Search for the cell housing the specified text and yield its (x, y) center coordinate. 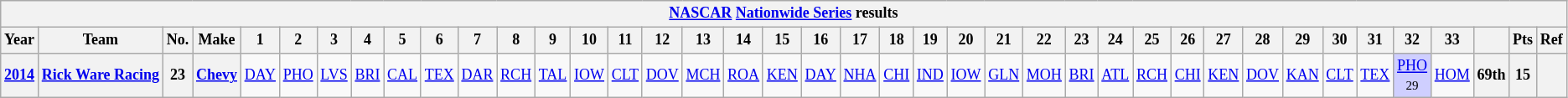
HOM (1452, 75)
DAR (478, 75)
11 (625, 40)
13 (703, 40)
16 (820, 40)
Make (217, 40)
22 (1044, 40)
8 (516, 40)
26 (1188, 40)
20 (965, 40)
CAL (402, 75)
33 (1452, 40)
32 (1413, 40)
14 (744, 40)
12 (662, 40)
PHO (298, 75)
21 (1004, 40)
10 (590, 40)
Rick Ware Racing (101, 75)
Pts (1524, 40)
TAL (552, 75)
18 (897, 40)
17 (860, 40)
KAN (1302, 75)
31 (1375, 40)
69th (1492, 75)
24 (1115, 40)
ROA (744, 75)
2014 (20, 75)
MOH (1044, 75)
Year (20, 40)
25 (1152, 40)
GLN (1004, 75)
NHA (860, 75)
6 (439, 40)
LVS (334, 75)
Team (101, 40)
MCH (703, 75)
IND (930, 75)
Ref (1551, 40)
1 (260, 40)
ATL (1115, 75)
30 (1339, 40)
9 (552, 40)
27 (1224, 40)
3 (334, 40)
PHO29 (1413, 75)
4 (367, 40)
NASCAR Nationwide Series results (784, 13)
28 (1263, 40)
29 (1302, 40)
2 (298, 40)
5 (402, 40)
No. (178, 40)
Chevy (217, 75)
19 (930, 40)
7 (478, 40)
